Locate the cell with the specified text and output its (X, Y) center coordinate. 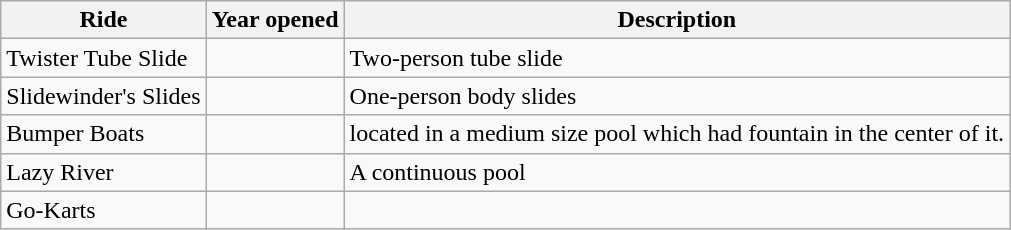
Description (677, 20)
Bumper Boats (104, 134)
Lazy River (104, 172)
located in a medium size pool which had fountain in the center of it. (677, 134)
Ride (104, 20)
Two-person tube slide (677, 58)
One-person body slides (677, 96)
A continuous pool (677, 172)
Year opened (275, 20)
Slidewinder's Slides (104, 96)
Twister Tube Slide (104, 58)
Go-Karts (104, 210)
